Pinpoint the cell where the given text exists, returning its (x, y) midpoint coordinate. 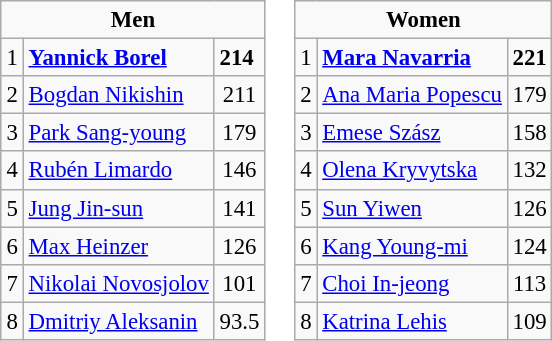
Mara Navarria (412, 58)
Max Heinzer (118, 246)
Park Sang-young (118, 133)
Dmitriy Aleksanin (118, 321)
Bogdan Nikishin (118, 95)
Yannick Borel (118, 58)
113 (530, 283)
Olena Kryvytska (412, 170)
158 (530, 133)
Rubén Limardo (118, 170)
101 (239, 283)
Women (424, 20)
214 (239, 58)
132 (530, 170)
124 (530, 246)
Sun Yiwen (412, 208)
Jung Jin-sun (118, 208)
Nikolai Novosjolov (118, 283)
146 (239, 170)
93.5 (239, 321)
Katrina Lehis (412, 321)
Kang Young-mi (412, 246)
Ana Maria Popescu (412, 95)
221 (530, 58)
Choi In-jeong (412, 283)
Emese Szász (412, 133)
Men (132, 20)
141 (239, 208)
211 (239, 95)
109 (530, 321)
